Detect which cell encompasses the target text, then output its (X, Y) center coordinate. 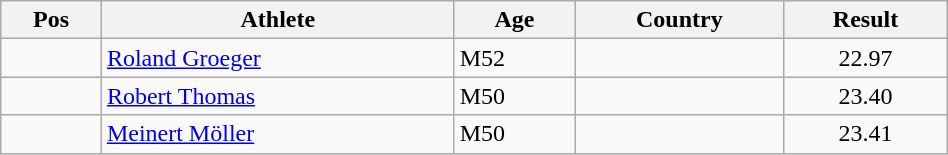
Athlete (278, 20)
Meinert Möller (278, 134)
Robert Thomas (278, 96)
22.97 (866, 58)
M52 (514, 58)
23.41 (866, 134)
Age (514, 20)
Pos (52, 20)
Result (866, 20)
23.40 (866, 96)
Country (680, 20)
Roland Groeger (278, 58)
